Scan for the cell matching the given text and deliver its [x, y] coordinate at center. 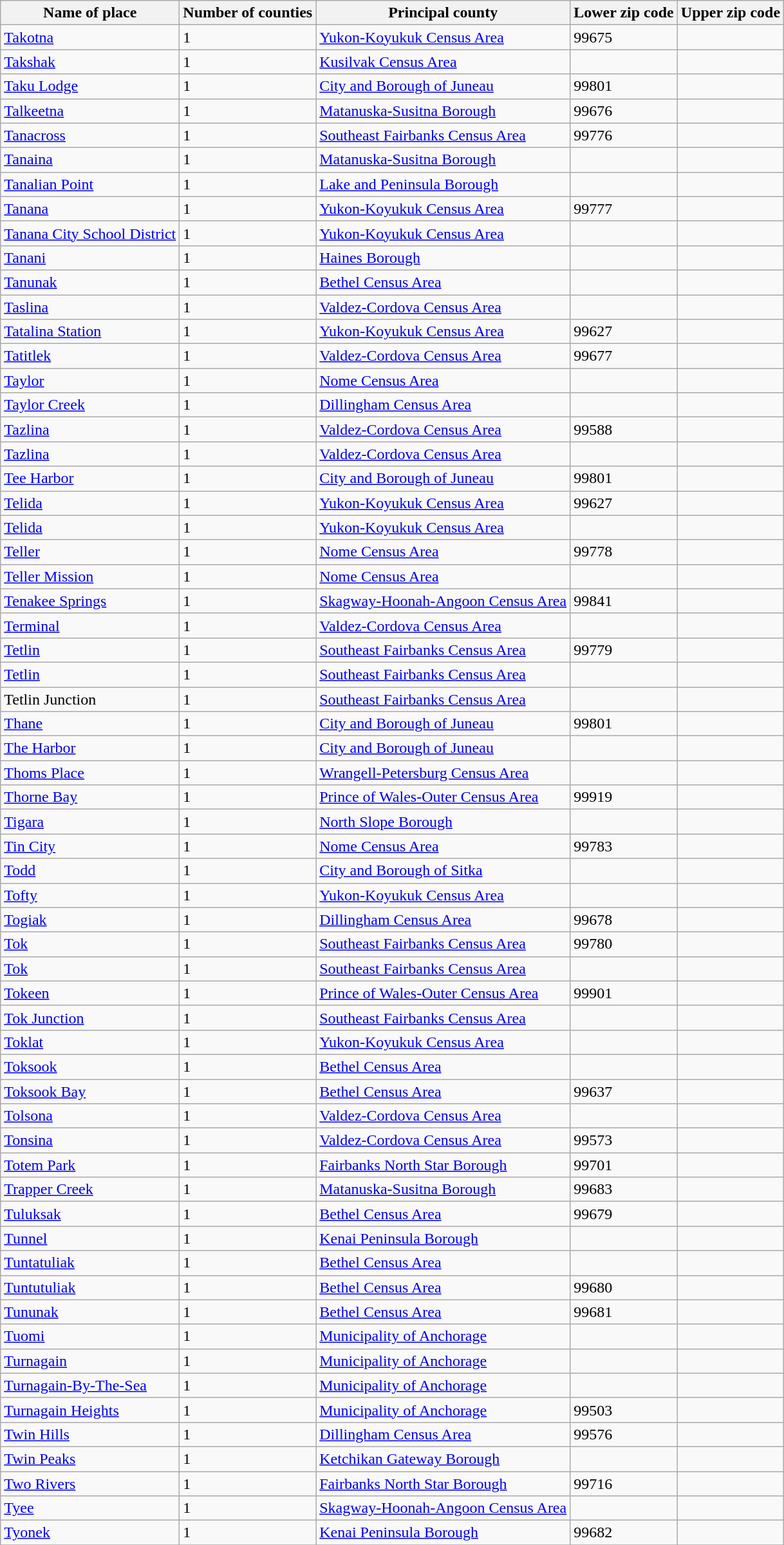
99778 [624, 552]
99683 [624, 1190]
Tuomi [90, 1336]
Ketchikan Gateway Borough [443, 1459]
Upper zip code [730, 13]
Togiak [90, 920]
Teller [90, 552]
Tofty [90, 895]
Tenakee Springs [90, 601]
Thorne Bay [90, 797]
Takshak [90, 62]
Tonsina [90, 1141]
Toklat [90, 1042]
99637 [624, 1092]
Tokeen [90, 993]
Tununak [90, 1312]
Wrangell-Petersburg Census Area [443, 773]
Turnagain-By-The-Sea [90, 1385]
Tee Harbor [90, 479]
Taslina [90, 307]
Takotna [90, 37]
Principal county [443, 13]
Teller Mission [90, 576]
99503 [624, 1410]
99777 [624, 209]
99780 [624, 944]
The Harbor [90, 748]
Tunnel [90, 1238]
Tolsona [90, 1116]
Thoms Place [90, 773]
Name of place [90, 13]
99681 [624, 1312]
99901 [624, 993]
Thane [90, 724]
Tanunak [90, 282]
Turnagain [90, 1361]
Twin Peaks [90, 1459]
99675 [624, 37]
Kusilvak Census Area [443, 62]
Haines Borough [443, 258]
Two Rivers [90, 1483]
99841 [624, 601]
Trapper Creek [90, 1190]
Tigara [90, 822]
Tanani [90, 258]
Number of counties [248, 13]
99779 [624, 650]
Lower zip code [624, 13]
Tatalina Station [90, 332]
Taylor [90, 381]
99676 [624, 111]
99679 [624, 1214]
Todd [90, 871]
Tanaina [90, 160]
99576 [624, 1434]
Tetlin Junction [90, 699]
Tyonek [90, 1533]
Terminal [90, 625]
Tin City [90, 846]
99677 [624, 356]
Tuntatuliak [90, 1263]
Tanalian Point [90, 184]
Twin Hills [90, 1434]
Tyee [90, 1508]
Totem Park [90, 1165]
99573 [624, 1141]
99588 [624, 430]
Tuluksak [90, 1214]
99716 [624, 1483]
99776 [624, 135]
Tanana [90, 209]
99678 [624, 920]
Turnagain Heights [90, 1410]
Tuntutuliak [90, 1287]
99783 [624, 846]
Toksook [90, 1066]
Toksook Bay [90, 1092]
City and Borough of Sitka [443, 871]
North Slope Borough [443, 822]
Tanana City School District [90, 233]
99682 [624, 1533]
Taylor Creek [90, 405]
Tatitlek [90, 356]
Tok Junction [90, 1018]
Taku Lodge [90, 86]
Talkeetna [90, 111]
Lake and Peninsula Borough [443, 184]
Tanacross [90, 135]
99919 [624, 797]
99701 [624, 1165]
99680 [624, 1287]
